From the cell containing the given text, extract its center point as (x, y) coordinate. 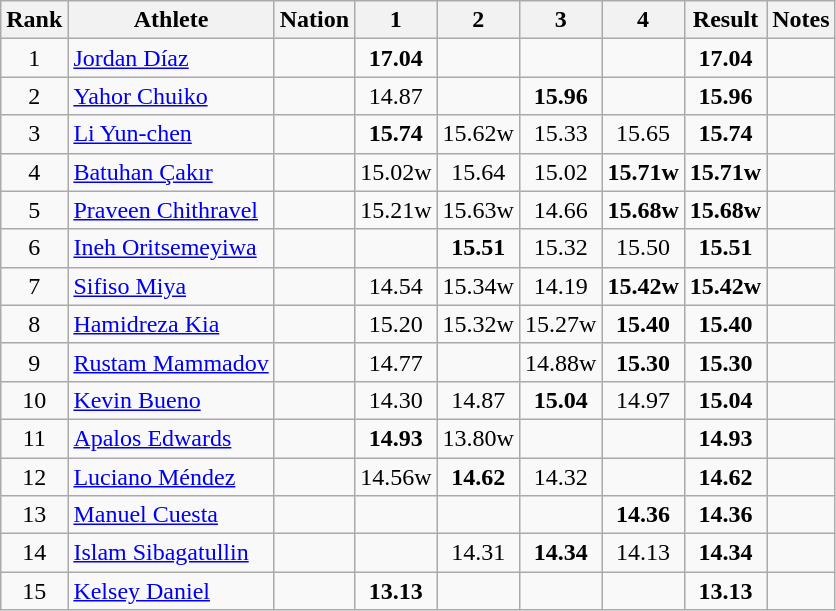
Result (725, 20)
15.33 (560, 134)
14.66 (560, 210)
14.32 (560, 477)
15.34w (478, 286)
14.30 (396, 400)
15.63w (478, 210)
Rank (34, 20)
15.21w (396, 210)
Praveen Chithravel (171, 210)
9 (34, 362)
Li Yun-chen (171, 134)
Jordan Díaz (171, 58)
14.77 (396, 362)
15.64 (478, 172)
15.02 (560, 172)
Apalos Edwards (171, 438)
14.54 (396, 286)
Sifiso Miya (171, 286)
14.56w (396, 477)
14.13 (643, 553)
11 (34, 438)
15.62w (478, 134)
15.65 (643, 134)
15.50 (643, 248)
Hamidreza Kia (171, 324)
Islam Sibagatullin (171, 553)
6 (34, 248)
5 (34, 210)
Rustam Mammadov (171, 362)
8 (34, 324)
7 (34, 286)
14.97 (643, 400)
10 (34, 400)
Athlete (171, 20)
Notes (801, 20)
14.19 (560, 286)
Kevin Bueno (171, 400)
15.32 (560, 248)
14 (34, 553)
Batuhan Çakır (171, 172)
Kelsey Daniel (171, 591)
15 (34, 591)
Nation (314, 20)
15.20 (396, 324)
13 (34, 515)
14.88w (560, 362)
13.80w (478, 438)
15.02w (396, 172)
12 (34, 477)
15.27w (560, 324)
14.31 (478, 553)
Yahor Chuiko (171, 96)
15.32w (478, 324)
Luciano Méndez (171, 477)
Manuel Cuesta (171, 515)
Ineh Oritsemeyiwa (171, 248)
